Provide the (X, Y) coordinate of the cell's center where the given text is located.  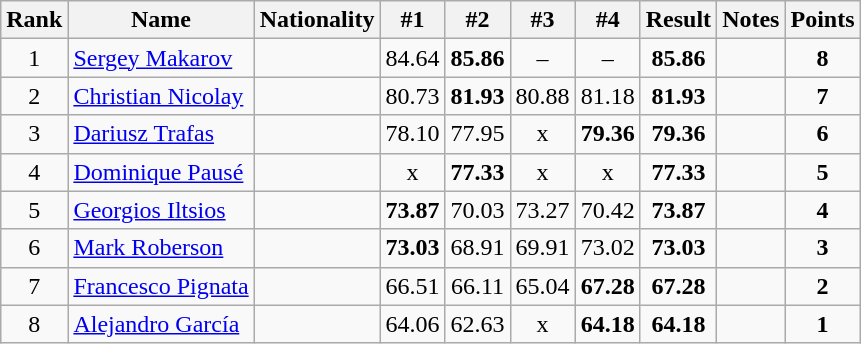
73.02 (608, 248)
66.11 (478, 286)
Points (822, 20)
65.04 (542, 286)
Sergey Makarov (161, 58)
78.10 (412, 134)
Dariusz Trafas (161, 134)
Francesco Pignata (161, 286)
62.63 (478, 324)
Name (161, 20)
80.88 (542, 96)
73.27 (542, 210)
Notes (751, 20)
Mark Roberson (161, 248)
66.51 (412, 286)
68.91 (478, 248)
Christian Nicolay (161, 96)
Rank (34, 20)
#4 (608, 20)
64.06 (412, 324)
Dominique Pausé (161, 172)
70.03 (478, 210)
Nationality (317, 20)
Result (678, 20)
77.95 (478, 134)
Alejandro García (161, 324)
Georgios Iltsios (161, 210)
80.73 (412, 96)
84.64 (412, 58)
#3 (542, 20)
#1 (412, 20)
69.91 (542, 248)
#2 (478, 20)
81.18 (608, 96)
70.42 (608, 210)
